Scan for the cell matching the given text and deliver its [X, Y] coordinate at center. 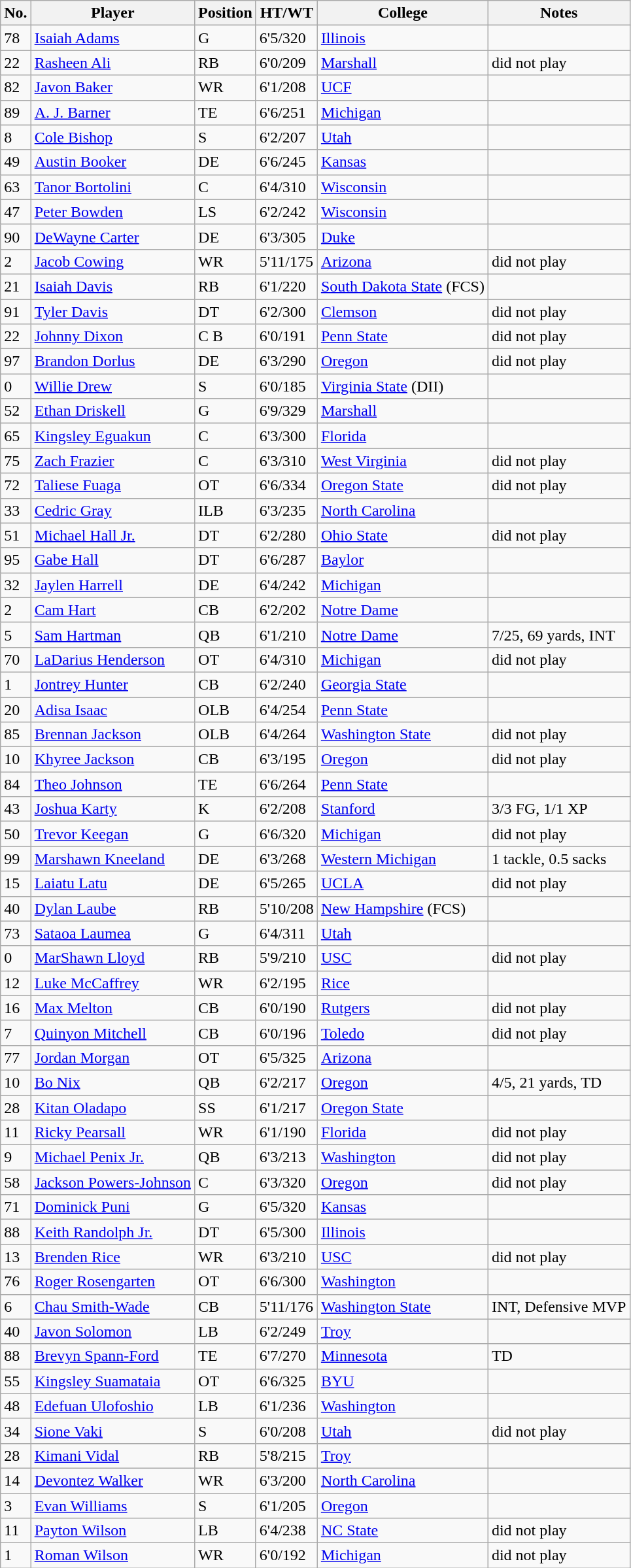
89 [16, 112]
49 [16, 162]
6'3/300 [286, 436]
76 [16, 1282]
Isaiah Davis [112, 286]
Duke [403, 237]
97 [16, 361]
Rasheen Ali [112, 63]
Gabe Hall [112, 560]
32 [16, 585]
6'6/245 [286, 162]
6'0/185 [286, 386]
5 [16, 635]
6'4/254 [286, 709]
6'9/329 [286, 411]
6'4/238 [286, 1531]
Chau Smith-Wade [112, 1307]
6'2/242 [286, 212]
72 [16, 486]
84 [16, 784]
6'2/217 [286, 1082]
5'8/215 [286, 1456]
No. [16, 13]
6'5/265 [286, 884]
3/3 FG, 1/1 XP [558, 809]
15 [16, 884]
6'0/209 [286, 63]
MarShawn Lloyd [112, 958]
Rutgers [403, 1008]
6'6/251 [286, 112]
6'2/195 [286, 983]
Johnny Dixon [112, 337]
55 [16, 1381]
95 [16, 560]
Ethan Driskell [112, 411]
48 [16, 1406]
75 [16, 461]
Trevor Keegan [112, 834]
6'1/205 [286, 1505]
Evan Williams [112, 1505]
Cedric Gray [112, 510]
52 [16, 411]
7 [16, 1033]
6'3/200 [286, 1480]
63 [16, 187]
Adisa Isaac [112, 709]
6'1/236 [286, 1406]
NC State [403, 1531]
78 [16, 38]
Roger Rosengarten [112, 1282]
Kitan Oladapo [112, 1108]
Ricky Pearsall [112, 1133]
College [403, 13]
Austin Booker [112, 162]
Tyler Davis [112, 312]
6'1/220 [286, 286]
Brevyn Spann-Ford [112, 1356]
6'0/192 [286, 1556]
6'6/264 [286, 784]
6'3/310 [286, 461]
Bo Nix [112, 1082]
65 [16, 436]
6'7/270 [286, 1356]
Kingsley Suamataia [112, 1381]
6'1/190 [286, 1133]
South Dakota State (FCS) [403, 286]
82 [16, 88]
Jackson Powers-Johnson [112, 1182]
43 [16, 809]
Jordan Morgan [112, 1058]
6'3/235 [286, 510]
Zach Frazier [112, 461]
71 [16, 1207]
Position [226, 13]
Toledo [403, 1033]
6'3/305 [286, 237]
Cole Bishop [112, 137]
Rice [403, 983]
6'2/208 [286, 809]
Isaiah Adams [112, 38]
Virginia State (DII) [403, 386]
34 [16, 1431]
6'4/264 [286, 735]
Dominick Puni [112, 1207]
6'2/202 [286, 610]
UCF [403, 88]
Sam Hartman [112, 635]
Brennan Jackson [112, 735]
6'2/300 [286, 312]
LS [226, 212]
5'10/208 [286, 909]
Luke McCaffrey [112, 983]
6'2/249 [286, 1331]
4/5, 21 yards, TD [558, 1082]
Player [112, 13]
6'2/280 [286, 535]
Keith Randolph Jr. [112, 1232]
BYU [403, 1381]
Michael Hall Jr. [112, 535]
Tanor Bortolini [112, 187]
51 [16, 535]
Willie Drew [112, 386]
Jaylen Harrell [112, 585]
6'6/287 [286, 560]
Ohio State [403, 535]
33 [16, 510]
Marshawn Kneeland [112, 859]
91 [16, 312]
Kimani Vidal [112, 1456]
Baylor [403, 560]
6'3/213 [286, 1158]
21 [16, 286]
SS [226, 1108]
6'0/208 [286, 1431]
6'4/242 [286, 585]
6'5/325 [286, 1058]
Khyree Jackson [112, 759]
INT, Defensive MVP [558, 1307]
Stanford [403, 809]
6'3/320 [286, 1182]
Max Melton [112, 1008]
90 [16, 237]
6'6/334 [286, 486]
Quinyon Mitchell [112, 1033]
6'1/208 [286, 88]
TD [558, 1356]
6'2/240 [286, 684]
Western Michigan [403, 859]
Cam Hart [112, 610]
C B [226, 337]
Minnesota [403, 1356]
A. J. Barner [112, 112]
13 [16, 1257]
Devontez Walker [112, 1480]
Javon Baker [112, 88]
Georgia State [403, 684]
Jacob Cowing [112, 261]
6'5/300 [286, 1232]
Dylan Laube [112, 909]
12 [16, 983]
5'11/176 [286, 1307]
Notes [558, 13]
Joshua Karty [112, 809]
1 tackle, 0.5 sacks [558, 859]
UCLA [403, 884]
99 [16, 859]
50 [16, 834]
Peter Bowden [112, 212]
8 [16, 137]
Edefuan Ulofoshio [112, 1406]
LaDarius Henderson [112, 659]
6'6/320 [286, 834]
6'0/196 [286, 1033]
9 [16, 1158]
Theo Johnson [112, 784]
Brenden Rice [112, 1257]
6'0/191 [286, 337]
K [226, 809]
Clemson [403, 312]
14 [16, 1480]
HT/WT [286, 13]
73 [16, 933]
6'4/311 [286, 933]
Payton Wilson [112, 1531]
Jontrey Hunter [112, 684]
Michael Penix Jr. [112, 1158]
6 [16, 1307]
77 [16, 1058]
5'11/175 [286, 261]
ILB [226, 510]
6'3/268 [286, 859]
6'6/325 [286, 1381]
Taliese Fuaga [112, 486]
Sataoa Laumea [112, 933]
85 [16, 735]
16 [16, 1008]
Roman Wilson [112, 1556]
58 [16, 1182]
West Virginia [403, 461]
Javon Solomon [112, 1331]
6'1/217 [286, 1108]
47 [16, 212]
6'3/210 [286, 1257]
6'3/195 [286, 759]
Brandon Dorlus [112, 361]
20 [16, 709]
DeWayne Carter [112, 237]
5'9/210 [286, 958]
6'2/207 [286, 137]
7/25, 69 yards, INT [558, 635]
6'1/210 [286, 635]
6'3/290 [286, 361]
Laiatu Latu [112, 884]
70 [16, 659]
New Hampshire (FCS) [403, 909]
Kingsley Eguakun [112, 436]
Sione Vaki [112, 1431]
3 [16, 1505]
6'0/190 [286, 1008]
6'6/300 [286, 1282]
